Identify which cell holds the provided text, then report its [x, y] central coordinate. 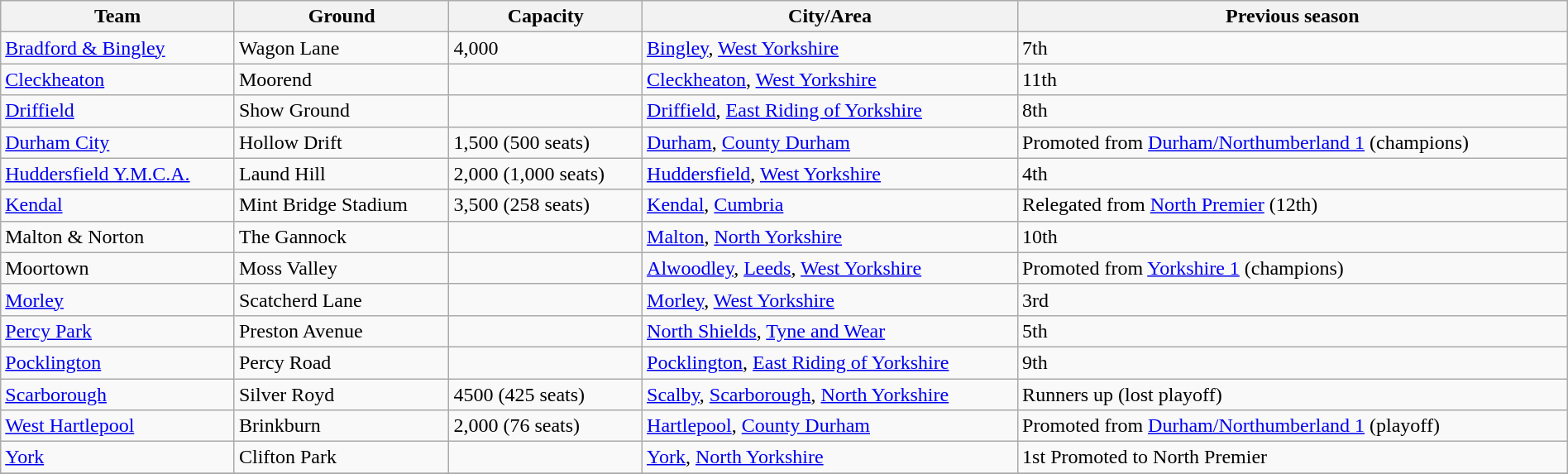
Relegated from North Premier (12th) [1293, 205]
West Hartlepool [117, 426]
4th [1293, 174]
Durham, County Durham [830, 142]
1,500 (500 seats) [546, 142]
Hartlepool, County Durham [830, 426]
Moss Valley [341, 268]
Show Ground [341, 111]
Wagon Lane [341, 48]
3,500 (258 seats) [546, 205]
Driffield [117, 111]
Morley, West Yorkshire [830, 299]
11th [1293, 79]
Team [117, 17]
Hollow Drift [341, 142]
Durham City [117, 142]
4500 (425 seats) [546, 395]
Scarborough [117, 395]
North Shields, Tyne and Wear [830, 331]
Cleckheaton, West Yorkshire [830, 79]
10th [1293, 237]
3rd [1293, 299]
1st Promoted to North Premier [1293, 457]
Promoted from Yorkshire 1 (champions) [1293, 268]
Brinkburn [341, 426]
Ground [341, 17]
York, North Yorkshire [830, 457]
Laund Hill [341, 174]
Capacity [546, 17]
Kendal, Cumbria [830, 205]
The Gannock [341, 237]
Silver Royd [341, 395]
City/Area [830, 17]
Clifton Park [341, 457]
Preston Avenue [341, 331]
Scatcherd Lane [341, 299]
Malton, North Yorkshire [830, 237]
2,000 (1,000 seats) [546, 174]
Runners up (lost playoff) [1293, 395]
Moorend [341, 79]
Driffield, East Riding of Yorkshire [830, 111]
Promoted from Durham/Northumberland 1 (champions) [1293, 142]
Kendal [117, 205]
Mint Bridge Stadium [341, 205]
5th [1293, 331]
Previous season [1293, 17]
York [117, 457]
7th [1293, 48]
Morley [117, 299]
9th [1293, 362]
Pocklington, East Riding of Yorkshire [830, 362]
Huddersfield, West Yorkshire [830, 174]
Scalby, Scarborough, North Yorkshire [830, 395]
Cleckheaton [117, 79]
Promoted from Durham/Northumberland 1 (playoff) [1293, 426]
Huddersfield Y.M.C.A. [117, 174]
Pocklington [117, 362]
Malton & Norton [117, 237]
Percy Park [117, 331]
4,000 [546, 48]
2,000 (76 seats) [546, 426]
Alwoodley, Leeds, West Yorkshire [830, 268]
Bingley, West Yorkshire [830, 48]
Bradford & Bingley [117, 48]
Moortown [117, 268]
8th [1293, 111]
Percy Road [341, 362]
